From the cell containing the given text, extract its center point as [x, y] coordinate. 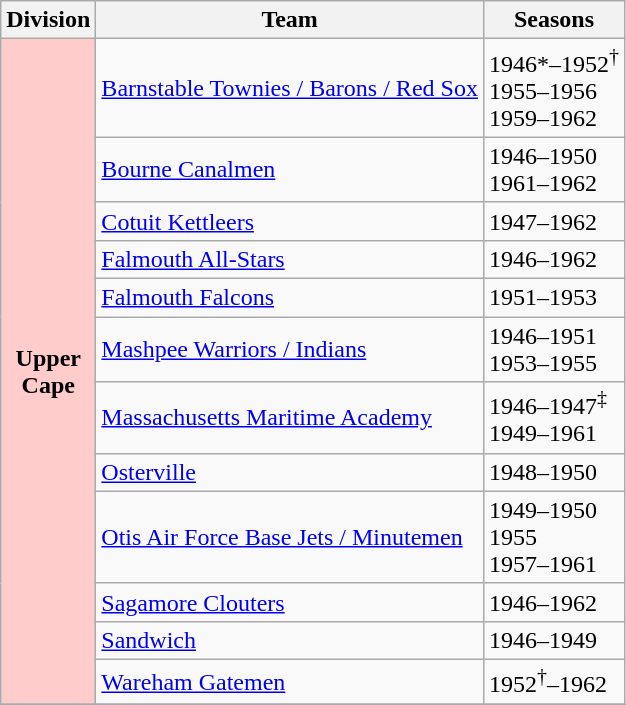
Wareham Gatemen [290, 682]
1946–1949 [554, 640]
UpperCape [48, 372]
Otis Air Force Base Jets / Minutemen [290, 537]
Osterville [290, 472]
Sagamore Clouters [290, 602]
Sandwich [290, 640]
Massachusetts Maritime Academy [290, 418]
1946–19511953–1955 [554, 350]
Division [48, 20]
Cotuit Kettleers [290, 221]
Mashpee Warriors / Indians [290, 350]
1949–195019551957–1961 [554, 537]
1948–1950 [554, 472]
1946*–1952†1955–19561959–1962 [554, 88]
Team [290, 20]
1947–1962 [554, 221]
Bourne Canalmen [290, 170]
1952†–1962 [554, 682]
Seasons [554, 20]
Falmouth All-Stars [290, 259]
Barnstable Townies / Barons / Red Sox [290, 88]
1951–1953 [554, 298]
Falmouth Falcons [290, 298]
1946–1947‡1949–1961 [554, 418]
1946–19501961–1962 [554, 170]
